Determine the (X, Y) coordinate at the center of the cell enclosing the given text.  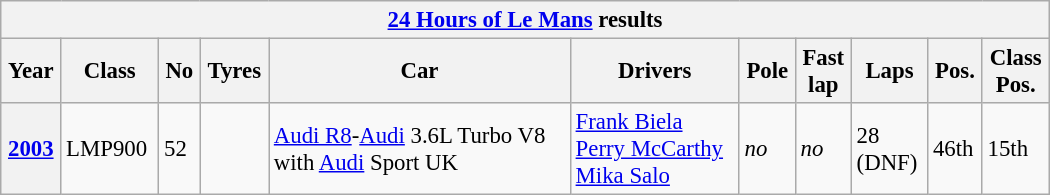
2003 (31, 149)
46th (956, 149)
Car (420, 72)
Laps (889, 72)
Tyres (234, 72)
Drivers (654, 72)
28 (DNF) (889, 149)
LMP900 (110, 149)
Fastlap (823, 72)
ClassPos. (1016, 72)
Class (110, 72)
52 (180, 149)
Audi R8-Audi 3.6L Turbo V8 with Audi Sport UK (420, 149)
Frank Biela Perry McCarthy Mika Salo (654, 149)
24 Hours of Le Mans results (525, 20)
Pole (767, 72)
15th (1016, 149)
No (180, 72)
Pos. (956, 72)
Year (31, 72)
